Provide the [x, y] coordinate of the cell's center where the given text is located.  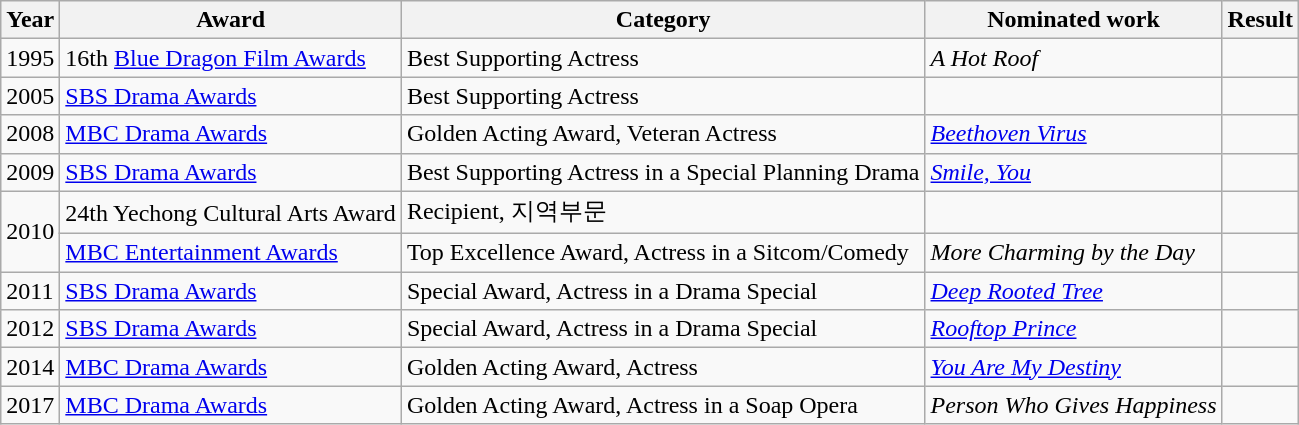
1995 [30, 58]
2012 [30, 329]
Deep Rooted Tree [1074, 291]
Golden Acting Award, Veteran Actress [663, 134]
MBC Entertainment Awards [231, 253]
2014 [30, 367]
2011 [30, 291]
More Charming by the Day [1074, 253]
Recipient, 지역부문 [663, 212]
Golden Acting Award, Actress in a Soap Opera [663, 405]
Award [231, 20]
2017 [30, 405]
Beethoven Virus [1074, 134]
Rooftop Prince [1074, 329]
Category [663, 20]
Year [30, 20]
2005 [30, 96]
Person Who Gives Happiness [1074, 405]
16th Blue Dragon Film Awards [231, 58]
24th Yechong Cultural Arts Award [231, 212]
Top Excellence Award, Actress in a Sitcom/Comedy [663, 253]
A Hot Roof [1074, 58]
Best Supporting Actress in a Special Planning Drama [663, 172]
Smile, You [1074, 172]
Result [1260, 20]
2010 [30, 232]
2008 [30, 134]
Nominated work [1074, 20]
2009 [30, 172]
Golden Acting Award, Actress [663, 367]
You Are My Destiny [1074, 367]
